Provide the [x, y] coordinate of the cell's center where the given text is located.  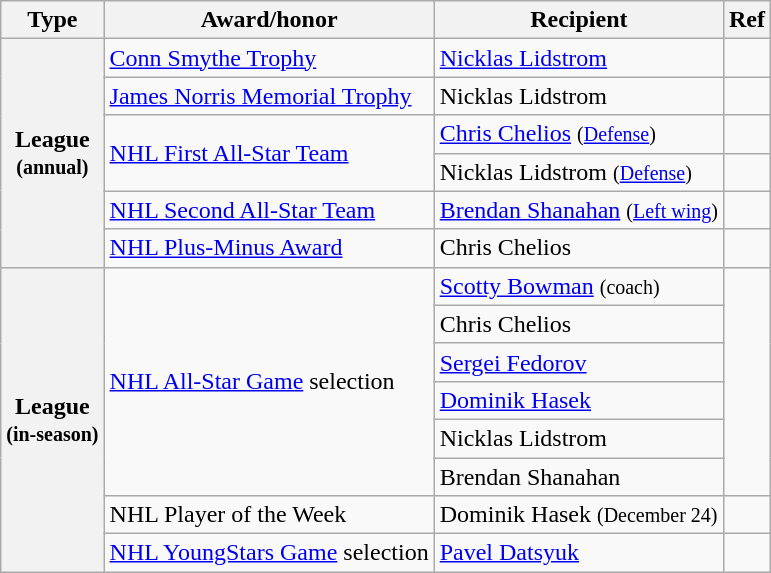
Pavel Datsyuk [578, 553]
Brendan Shanahan (Left wing) [578, 210]
Brendan Shanahan [578, 477]
Scotty Bowman (coach) [578, 286]
Ref [746, 20]
Nicklas Lidstrom (Defense) [578, 172]
NHL Plus-Minus Award [269, 248]
NHL YoungStars Game selection [269, 553]
Conn Smythe Trophy [269, 58]
League(in-season) [52, 419]
NHL First All-Star Team [269, 153]
Dominik Hasek [578, 400]
NHL Player of the Week [269, 515]
NHL All-Star Game selection [269, 381]
Recipient [578, 20]
NHL Second All-Star Team [269, 210]
Chris Chelios (Defense) [578, 134]
James Norris Memorial Trophy [269, 96]
League(annual) [52, 153]
Type [52, 20]
Award/honor [269, 20]
Sergei Fedorov [578, 362]
Dominik Hasek (December 24) [578, 515]
